Detect which cell encompasses the target text, then output its (X, Y) center coordinate. 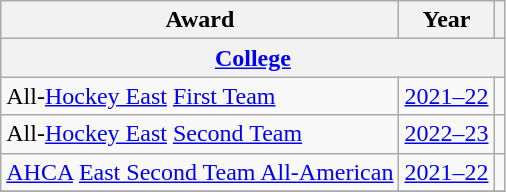
All-Hockey East First Team (200, 96)
All-Hockey East Second Team (200, 134)
Award (200, 20)
Year (446, 20)
AHCA East Second Team All-American (200, 172)
College (253, 58)
2022–23 (446, 134)
